For the text-containing cell, return its midpoint in [x, y] coordinate format. 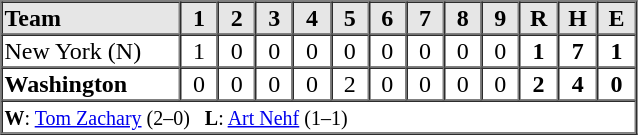
8 [463, 18]
5 [350, 18]
9 [501, 18]
New York (N) [92, 50]
Washington [92, 84]
Team [92, 18]
E [616, 18]
3 [275, 18]
6 [388, 18]
W: Tom Zachary (2–0) L: Art Nehf (1–1) [319, 116]
H [578, 18]
R [538, 18]
